Return the (X, Y) coordinate for the center point of the cell that contains the specified text.  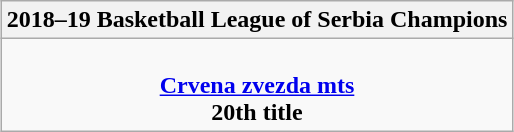
Crvena zvezda mts20th title (257, 85)
2018–19 Basketball League of Serbia Champions (257, 20)
